Identify which cell holds the provided text, then report its (X, Y) central coordinate. 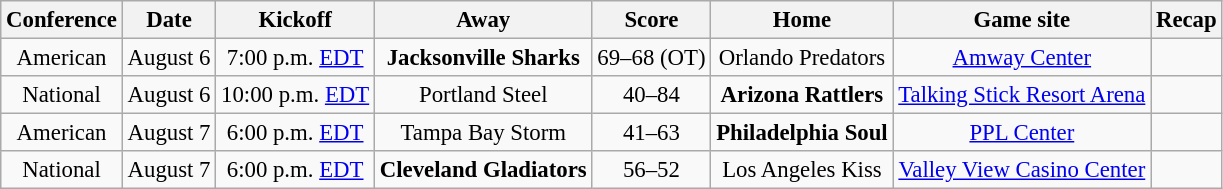
Date (169, 20)
Valley View Casino Center (1022, 170)
10:00 p.m. EDT (296, 95)
Recap (1186, 20)
Home (802, 20)
Jacksonville Sharks (483, 58)
Orlando Predators (802, 58)
40–84 (652, 95)
Tampa Bay Storm (483, 133)
Kickoff (296, 20)
Cleveland Gladiators (483, 170)
41–63 (652, 133)
Talking Stick Resort Arena (1022, 95)
Score (652, 20)
Los Angeles Kiss (802, 170)
Amway Center (1022, 58)
Portland Steel (483, 95)
Arizona Rattlers (802, 95)
7:00 p.m. EDT (296, 58)
PPL Center (1022, 133)
69–68 (OT) (652, 58)
Away (483, 20)
Game site (1022, 20)
Philadelphia Soul (802, 133)
56–52 (652, 170)
Conference (62, 20)
